Provide the (x, y) coordinate of the cell's center where the given text is located.  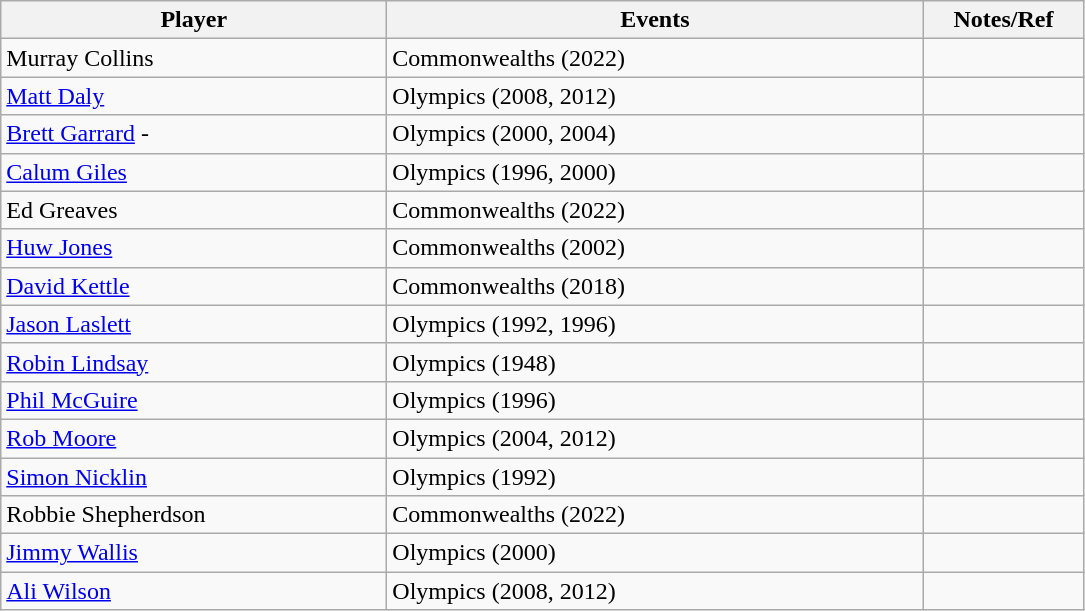
Commonwealths (2002) (655, 248)
Jason Laslett (194, 324)
Olympics (1992) (655, 477)
Jimmy Wallis (194, 553)
David Kettle (194, 286)
Notes/Ref (1004, 20)
Commonwealths (2018) (655, 286)
Ed Greaves (194, 210)
Player (194, 20)
Rob Moore (194, 438)
Phil McGuire (194, 400)
Robin Lindsay (194, 362)
Olympics (1996) (655, 400)
Robbie Shepherdson (194, 515)
Olympics (1992, 1996) (655, 324)
Olympics (2000, 2004) (655, 134)
Brett Garrard - (194, 134)
Events (655, 20)
Huw Jones (194, 248)
Olympics (1996, 2000) (655, 172)
Olympics (1948) (655, 362)
Murray Collins (194, 58)
Matt Daly (194, 96)
Olympics (2004, 2012) (655, 438)
Ali Wilson (194, 591)
Calum Giles (194, 172)
Simon Nicklin (194, 477)
Olympics (2000) (655, 553)
